Extract the (X, Y) coordinate from the center of the cell holding the provided text.  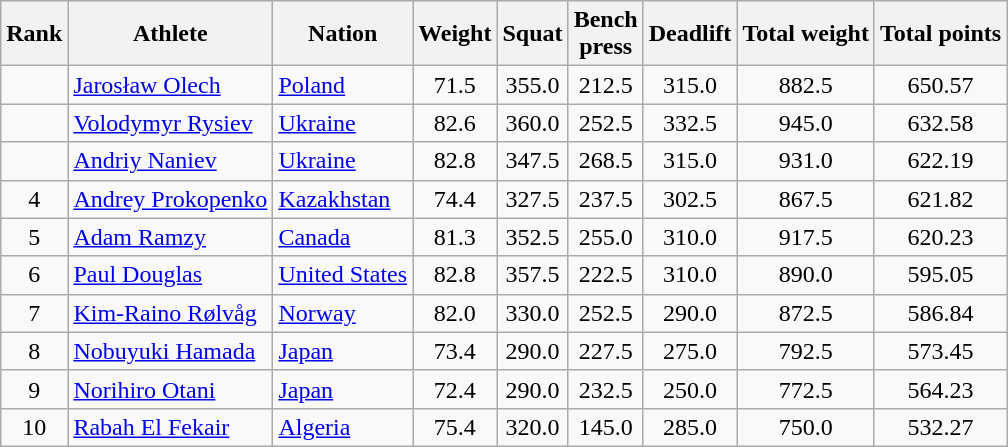
573.45 (940, 351)
Squat (532, 34)
Benchpress (606, 34)
564.23 (940, 389)
255.0 (606, 237)
6 (34, 275)
222.5 (606, 275)
632.58 (940, 123)
Norihiro Otani (170, 389)
872.5 (806, 313)
82.0 (455, 313)
Rank (34, 34)
Canada (343, 237)
8 (34, 351)
73.4 (455, 351)
347.5 (532, 161)
595.05 (940, 275)
890.0 (806, 275)
250.0 (690, 389)
792.5 (806, 351)
Athlete (170, 34)
5 (34, 237)
71.5 (455, 85)
Weight (455, 34)
United States (343, 275)
Andrey Prokopenko (170, 199)
772.5 (806, 389)
Total weight (806, 34)
145.0 (606, 427)
320.0 (532, 427)
Volodymyr Rysiev (170, 123)
352.5 (532, 237)
232.5 (606, 389)
532.27 (940, 427)
72.4 (455, 389)
4 (34, 199)
285.0 (690, 427)
275.0 (690, 351)
931.0 (806, 161)
945.0 (806, 123)
332.5 (690, 123)
Kazakhstan (343, 199)
212.5 (606, 85)
867.5 (806, 199)
7 (34, 313)
82.6 (455, 123)
355.0 (532, 85)
Total points (940, 34)
227.5 (606, 351)
9 (34, 389)
327.5 (532, 199)
75.4 (455, 427)
882.5 (806, 85)
622.19 (940, 161)
620.23 (940, 237)
357.5 (532, 275)
Adam Ramzy (170, 237)
237.5 (606, 199)
Nobuyuki Hamada (170, 351)
Paul Douglas (170, 275)
586.84 (940, 313)
650.57 (940, 85)
Algeria (343, 427)
268.5 (606, 161)
Rabah El Fekair (170, 427)
10 (34, 427)
621.82 (940, 199)
74.4 (455, 199)
Norway (343, 313)
Kim-Raino Rølvåg (170, 313)
Deadlift (690, 34)
330.0 (532, 313)
Poland (343, 85)
360.0 (532, 123)
Andriy Naniev (170, 161)
917.5 (806, 237)
750.0 (806, 427)
Nation (343, 34)
Jarosław Olech (170, 85)
302.5 (690, 199)
81.3 (455, 237)
